Output the (x, y) coordinate of the center of the cell containing the given text.  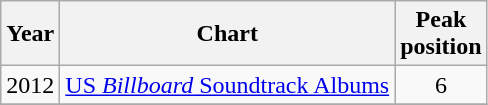
6 (441, 85)
Peakposition (441, 34)
2012 (30, 85)
US Billboard Soundtrack Albums (228, 85)
Chart (228, 34)
Year (30, 34)
